For the text-containing cell, return its midpoint in [x, y] coordinate format. 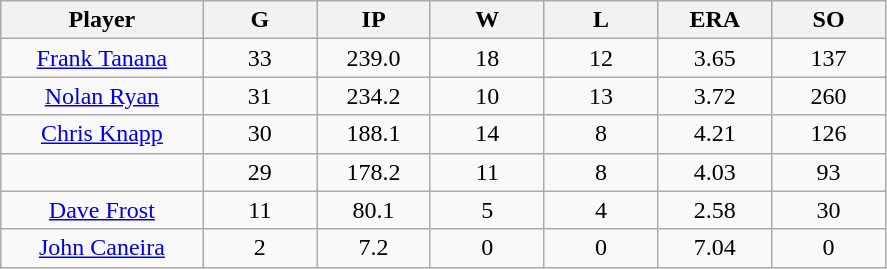
SO [829, 20]
137 [829, 58]
2 [260, 248]
G [260, 20]
18 [487, 58]
Player [102, 20]
5 [487, 210]
126 [829, 134]
29 [260, 172]
31 [260, 96]
ERA [715, 20]
Frank Tanana [102, 58]
John Caneira [102, 248]
14 [487, 134]
4 [601, 210]
Nolan Ryan [102, 96]
2.58 [715, 210]
3.72 [715, 96]
93 [829, 172]
13 [601, 96]
234.2 [374, 96]
239.0 [374, 58]
178.2 [374, 172]
7.04 [715, 248]
W [487, 20]
260 [829, 96]
Chris Knapp [102, 134]
3.65 [715, 58]
80.1 [374, 210]
IP [374, 20]
L [601, 20]
188.1 [374, 134]
7.2 [374, 248]
Dave Frost [102, 210]
33 [260, 58]
10 [487, 96]
4.03 [715, 172]
12 [601, 58]
4.21 [715, 134]
